Provide the (X, Y) coordinate of the cell's center where the given text is located.  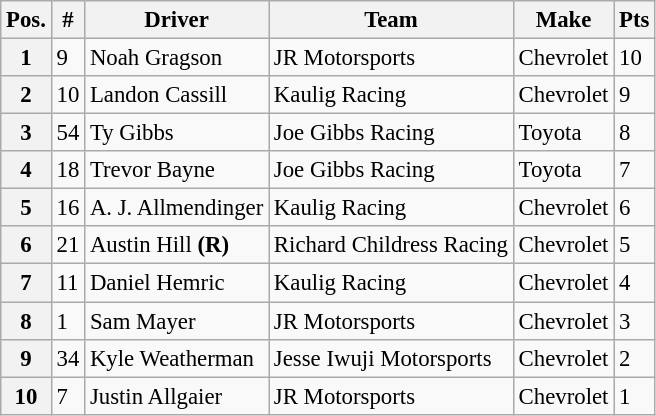
A. J. Allmendinger (177, 208)
Sam Mayer (177, 321)
Kyle Weatherman (177, 358)
# (68, 20)
Austin Hill (R) (177, 245)
18 (68, 170)
16 (68, 208)
Team (392, 20)
Make (563, 20)
21 (68, 245)
Trevor Bayne (177, 170)
54 (68, 133)
Landon Cassill (177, 95)
34 (68, 358)
Pos. (26, 20)
Ty Gibbs (177, 133)
Richard Childress Racing (392, 245)
Driver (177, 20)
11 (68, 283)
Pts (634, 20)
Noah Gragson (177, 58)
Jesse Iwuji Motorsports (392, 358)
Daniel Hemric (177, 283)
Justin Allgaier (177, 396)
